Locate the cell with the specified text and output its (x, y) center coordinate. 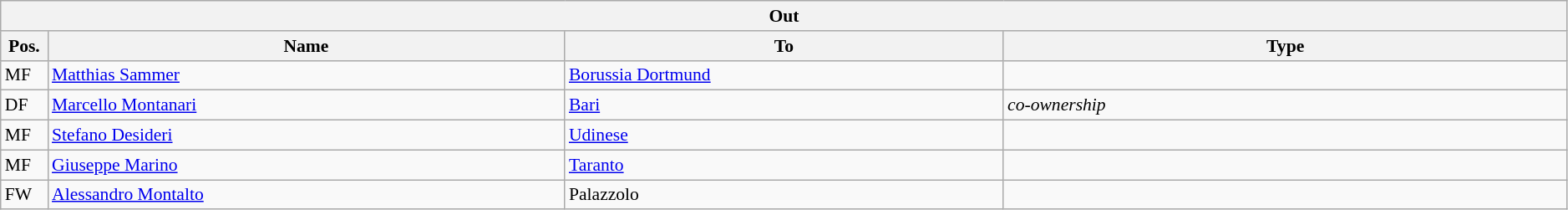
Bari (784, 105)
FW (24, 195)
To (784, 46)
Name (306, 46)
Alessandro Montalto (306, 195)
Marcello Montanari (306, 105)
Borussia Dortmund (784, 75)
Out (784, 16)
co-ownership (1285, 105)
Taranto (784, 165)
Stefano Desideri (306, 136)
Matthias Sammer (306, 75)
Type (1285, 46)
Palazzolo (784, 195)
Udinese (784, 136)
DF (24, 105)
Pos. (24, 46)
Giuseppe Marino (306, 165)
